Return the (X, Y) coordinate for the center point of the cell that contains the specified text.  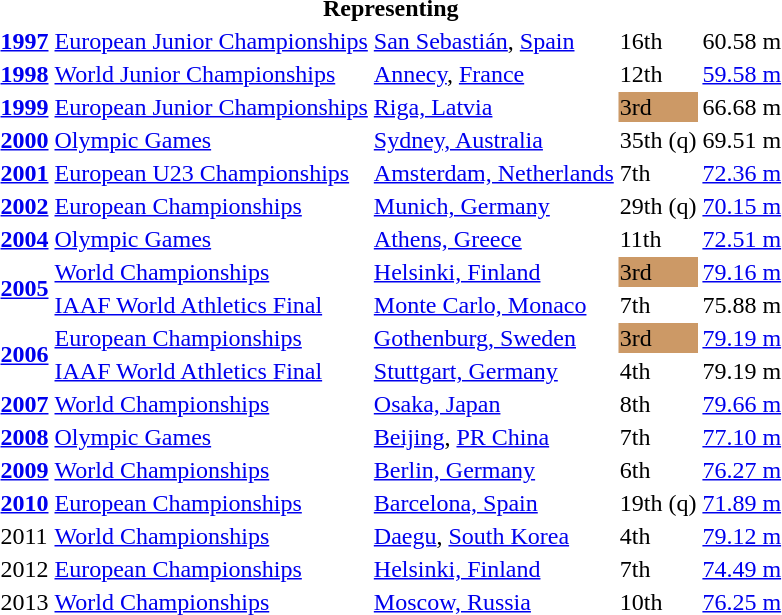
European U23 Championships (211, 173)
Sydney, Australia (494, 140)
Daegu, South Korea (494, 536)
19th (q) (658, 503)
Athens, Greece (494, 239)
8th (658, 404)
Osaka, Japan (494, 404)
6th (658, 470)
Munich, Germany (494, 206)
11th (658, 239)
Riga, Latvia (494, 107)
Monte Carlo, Monaco (494, 305)
35th (q) (658, 140)
World Junior Championships (211, 74)
29th (q) (658, 206)
Gothenburg, Sweden (494, 338)
Berlin, Germany (494, 470)
Stuttgart, Germany (494, 371)
Beijing, PR China (494, 437)
16th (658, 41)
12th (658, 74)
Barcelona, Spain (494, 503)
Amsterdam, Netherlands (494, 173)
San Sebastián, Spain (494, 41)
Annecy, France (494, 74)
